Determine the (X, Y) coordinate at the center of the cell enclosing the given text.  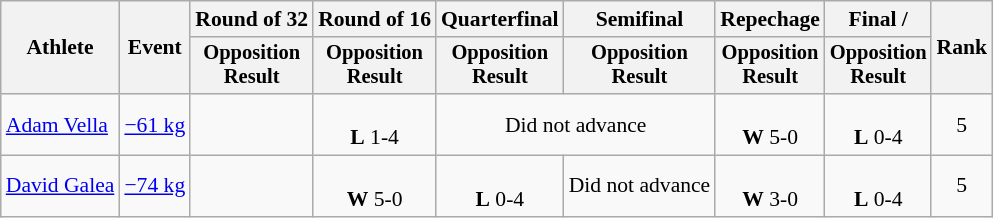
David Galea (60, 186)
Quarterfinal (500, 19)
Event (154, 48)
L 1-4 (374, 124)
Rank (962, 48)
Athlete (60, 48)
Round of 32 (252, 19)
Repechage (770, 19)
Semifinal (640, 19)
W 3-0 (770, 186)
Final / (878, 19)
−74 kg (154, 186)
−61 kg (154, 124)
Adam Vella (60, 124)
Round of 16 (374, 19)
